Return the [X, Y] coordinate for the center point of the cell that contains the specified text.  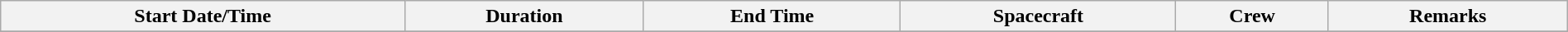
End Time [772, 16]
Spacecraft [1039, 16]
Start Date/Time [203, 16]
Crew [1252, 16]
Remarks [1447, 16]
Duration [524, 16]
